Scan for the cell matching the given text and deliver its [X, Y] coordinate at center. 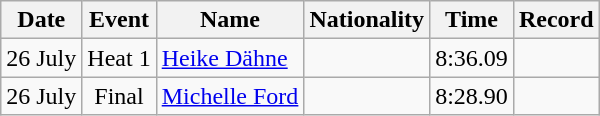
Name [230, 20]
Nationality [367, 20]
Event [119, 20]
Michelle Ford [230, 96]
Time [472, 20]
Date [42, 20]
Heike Dähne [230, 58]
Final [119, 96]
8:36.09 [472, 58]
Record [556, 20]
8:28.90 [472, 96]
Heat 1 [119, 58]
